Locate the cell with the specified text and output its [X, Y] center coordinate. 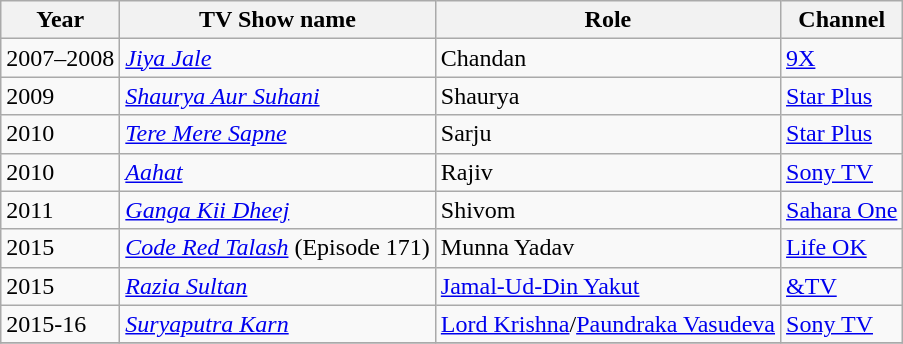
Ganga Kii Dheej [278, 210]
TV Show name [278, 20]
Aahat [278, 172]
Shaurya Aur Suhani [278, 96]
Jiya Jale [278, 58]
9X [842, 58]
Shivom [608, 210]
&TV [842, 286]
Channel [842, 20]
Jamal-Ud-Din Yakut [608, 286]
Shaurya [608, 96]
Tere Mere Sapne [278, 134]
Year [60, 20]
2015-16 [60, 324]
Razia Sultan [278, 286]
Munna Yadav [608, 248]
Life OK [842, 248]
Lord Krishna/Paundraka Vasudeva [608, 324]
Sahara One [842, 210]
2011 [60, 210]
Chandan [608, 58]
Role [608, 20]
Rajiv [608, 172]
2009 [60, 96]
2007–2008 [60, 58]
Sarju [608, 134]
Suryaputra Karn [278, 324]
Code Red Talash (Episode 171) [278, 248]
